Locate the cell with the specified text and output its (x, y) center coordinate. 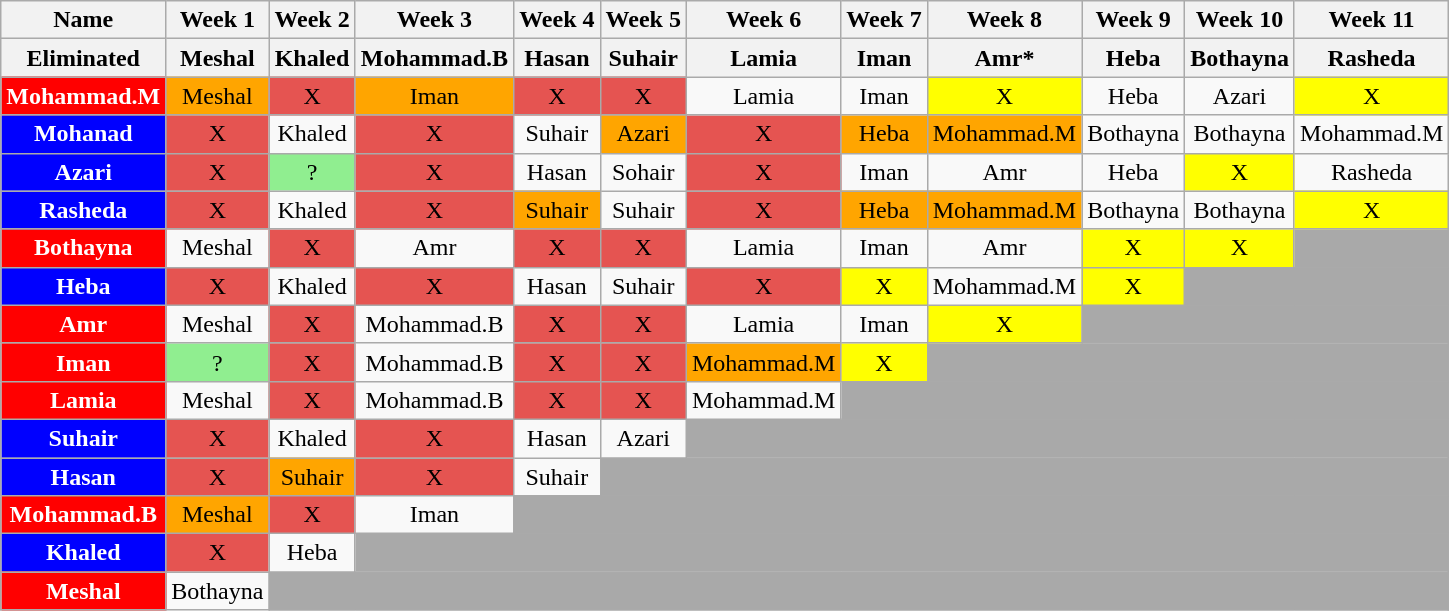
Name (84, 20)
Mohanad (84, 134)
Week 7 (884, 20)
Week 4 (557, 20)
Week 11 (1371, 20)
Week 6 (763, 20)
Week 2 (312, 20)
Sohair (643, 172)
Amr* (1004, 58)
Week 10 (1240, 20)
Week 5 (643, 20)
Eliminated (84, 58)
Week 3 (434, 20)
Week 9 (1134, 20)
Week 8 (1004, 20)
Week 1 (218, 20)
